Find where the given text appears and provide that cell's center as [X, Y] coordinate. 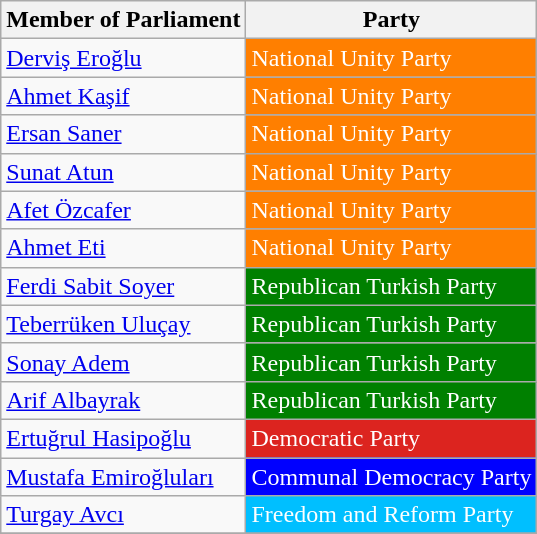
Ahmet Kaşif [124, 96]
Sunat Atun [124, 172]
Democratic Party [392, 438]
Ferdi Sabit Soyer [124, 286]
Ertuğrul Hasipoğlu [124, 438]
Freedom and Reform Party [392, 515]
Arif Albayrak [124, 400]
Turgay Avcı [124, 515]
Mustafa Emiroğluları [124, 477]
Derviş Eroğlu [124, 58]
Ahmet Eti [124, 248]
Party [392, 20]
Communal Democracy Party [392, 477]
Sonay Adem [124, 362]
Member of Parliament [124, 20]
Teberrüken Uluçay [124, 324]
Ersan Saner [124, 134]
Afet Özcafer [124, 210]
